Scan for the cell matching the given text and deliver its (x, y) coordinate at center. 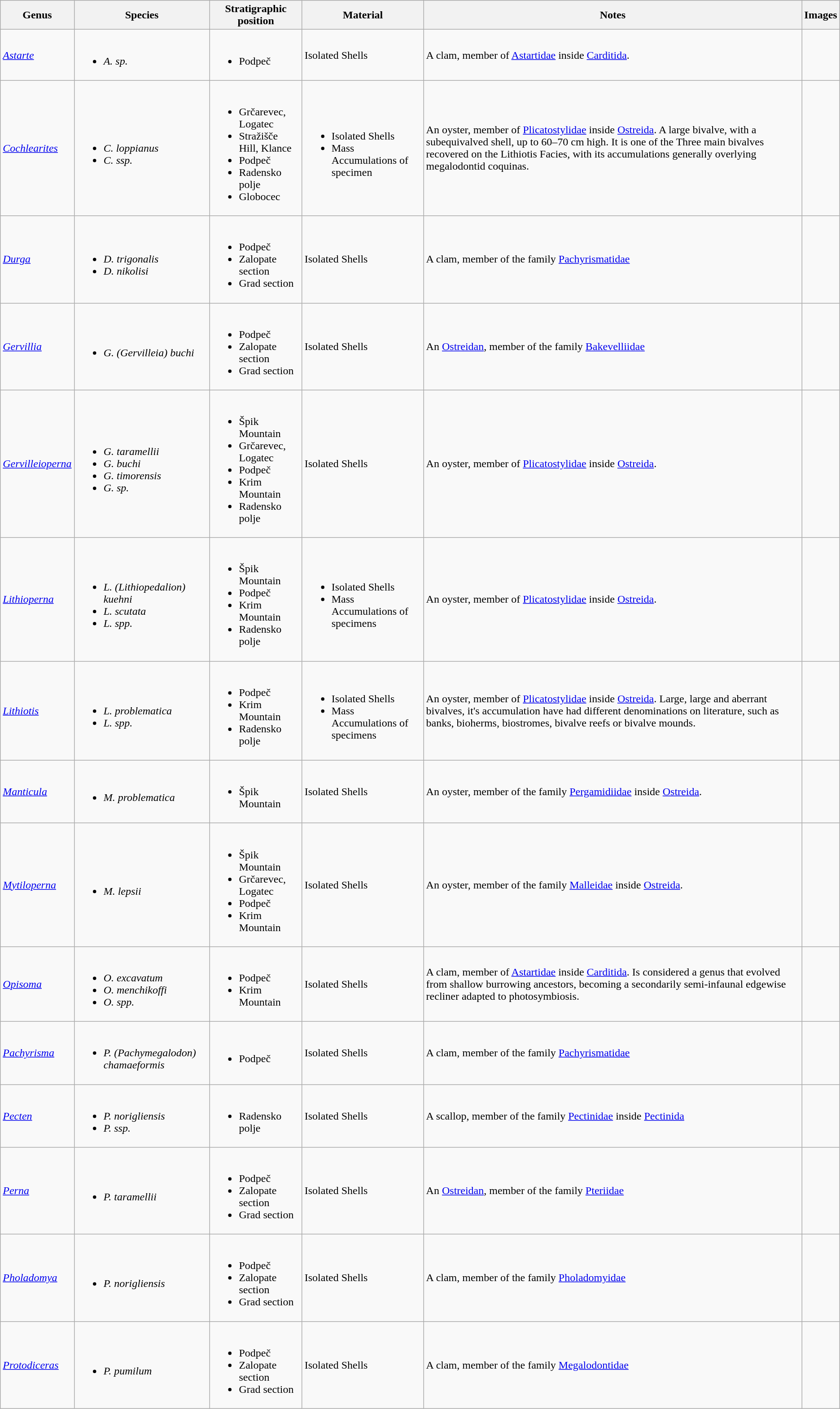
Notes (613, 15)
G. (Gervilleia) buchi (142, 346)
Durga (37, 259)
Radensko polje (256, 1116)
Pholadomya (37, 1278)
A clam, member of the family Pholadomyidae (613, 1278)
Genus (37, 15)
Gervilleioperna (37, 464)
M. problematica (142, 792)
Protodiceras (37, 1365)
L. (Lithiopedalion) kuehniL. scutataL. spp. (142, 599)
Manticula (37, 792)
G. taramelliiG. buchiG. timorensisG. sp. (142, 464)
An Ostreidan, member of the family Bakevelliidae (613, 346)
Mytiloperna (37, 885)
Cochlearites (37, 148)
Stratigraphic position (256, 15)
Pachyrisma (37, 1053)
P. taramellii (142, 1191)
A clam, member of the family Megalodontidae (613, 1365)
A clam, member of Astartidae inside Carditida. (613, 55)
PodpečKrim MountainRadensko polje (256, 711)
PodpečKrim Mountain (256, 984)
An oyster, member of the family Pergamidiidae inside Ostreida. (613, 792)
C. loppianusC. ssp. (142, 148)
P. norigliensis (142, 1278)
Pecten (37, 1116)
Špik Mountain (256, 792)
Špik MountainGrčarevec, LogatecPodpečKrim Mountain (256, 885)
Opisoma (37, 984)
Lithioperna (37, 599)
M. lepsii (142, 885)
Grčarevec, LogatecStražišče Hill, KlancePodpečRadensko poljeGlobocec (256, 148)
P. (Pachymegalodon) chamaeformis (142, 1053)
Lithiotis (37, 711)
O. excavatumO. menchikoffiO. spp. (142, 984)
A scallop, member of the family Pectinidae inside Pectinida (613, 1116)
An oyster, member of the family Malleidae inside Ostreida. (613, 885)
D. trigonalisD. nikolisi (142, 259)
Špik MountainPodpečKrim MountainRadensko polje (256, 599)
Species (142, 15)
P. norigliensisP. ssp. (142, 1116)
Gervillia (37, 346)
Images (821, 15)
Špik MountainGrčarevec, LogatecPodpečKrim MountainRadensko polje (256, 464)
A. sp. (142, 55)
Isolated ShellsMass Accumulations of specimen (363, 148)
Material (363, 15)
Astarte (37, 55)
An Ostreidan, member of the family Pteriidae (613, 1191)
L. problematicaL. spp. (142, 711)
P. pumilum (142, 1365)
Perna (37, 1191)
